For the text-containing cell, return its midpoint in (X, Y) coordinate format. 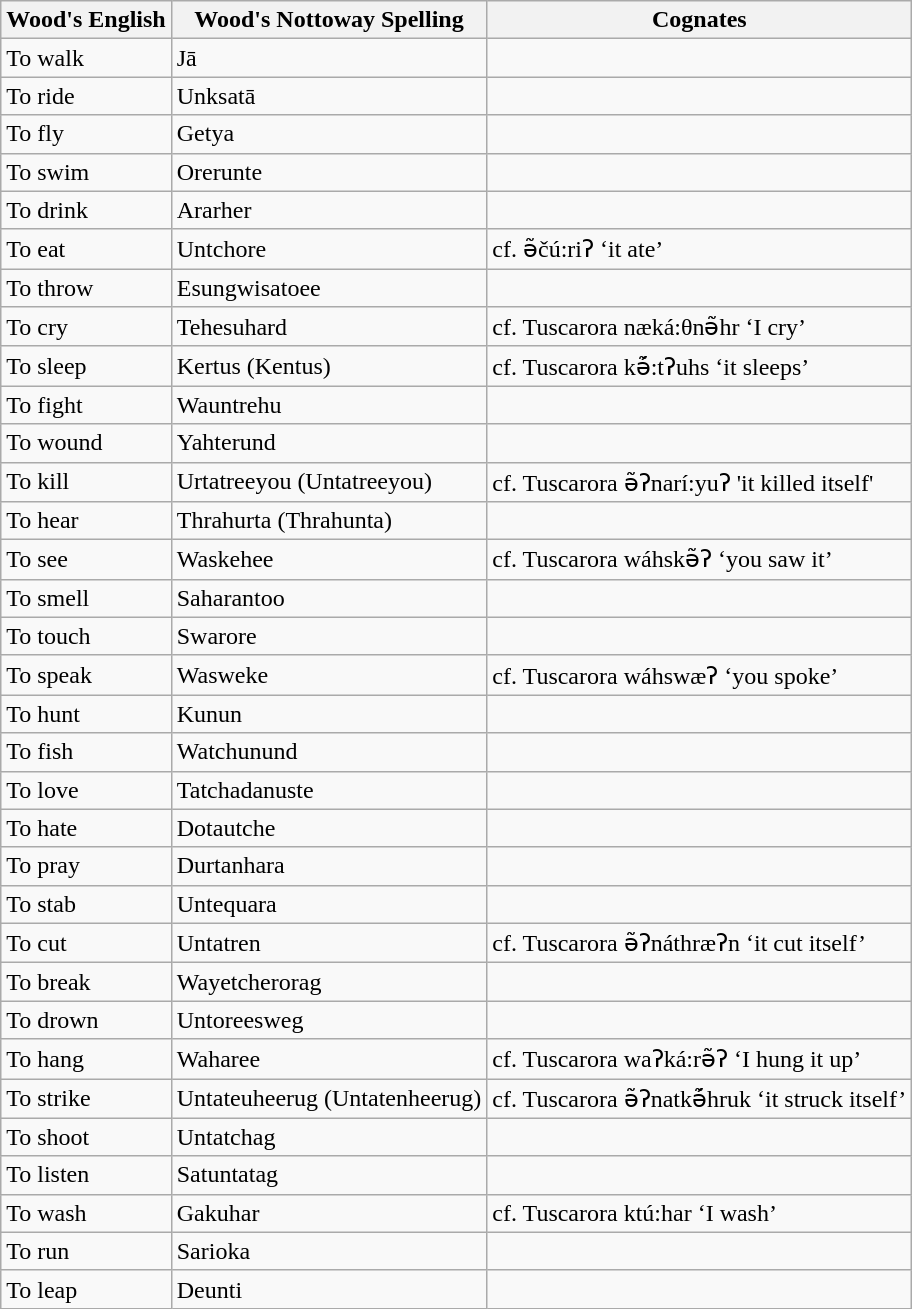
To walk (86, 58)
To speak (86, 675)
To fight (86, 405)
cf. Tuscarora næká:θnə̃hr ‘I cry’ (700, 327)
Getya (329, 134)
To hang (86, 1059)
To listen (86, 1175)
To shoot (86, 1137)
Waharee (329, 1059)
cf. Tuscarora waʔká:rə̃ʔ ‘I hung it up’ (700, 1059)
Wauntrehu (329, 405)
Wood's English (86, 20)
Satuntatag (329, 1175)
Untatren (329, 943)
Watchunund (329, 752)
Untoreesweg (329, 1020)
cf. Tuscarora ktú:har ‘I wash’ (700, 1213)
Kertus (Kentus) (329, 366)
Thrahurta (Thrahunta) (329, 521)
Deunti (329, 1289)
To break (86, 982)
To wash (86, 1213)
Wood's Nottoway Spelling (329, 20)
To drink (86, 210)
Jā (329, 58)
To touch (86, 636)
Orerunte (329, 172)
Kunun (329, 714)
cf. Tuscarora ə̃ʔnatkə̃́hruk ‘it struck itself’ (700, 1098)
Tehesuhard (329, 327)
Yahterund (329, 443)
Ararher (329, 210)
To hate (86, 828)
Dotautche (329, 828)
cf. Tuscarora kə̃́:tʔuhs ‘it sleeps’ (700, 366)
To strike (86, 1098)
To smell (86, 598)
Cognates (700, 20)
Untatchag (329, 1137)
To cry (86, 327)
Untchore (329, 249)
Wasweke (329, 675)
To love (86, 790)
To fish (86, 752)
cf. Tuscarora wáhswæʔ ‘you spoke’ (700, 675)
To pray (86, 866)
Saharantoo (329, 598)
Tatchadanuste (329, 790)
To stab (86, 904)
To drown (86, 1020)
Durtanhara (329, 866)
To leap (86, 1289)
To kill (86, 482)
Untateuheerug (Untatenheerug) (329, 1098)
To hear (86, 521)
Gakuhar (329, 1213)
Swarore (329, 636)
To sleep (86, 366)
To throw (86, 288)
To hunt (86, 714)
To swim (86, 172)
Unksatā (329, 96)
Untequara (329, 904)
Esungwisatoee (329, 288)
To eat (86, 249)
To fly (86, 134)
Urtatreeyou (Untatreeyou) (329, 482)
To see (86, 560)
Sarioka (329, 1251)
To cut (86, 943)
To wound (86, 443)
cf. Tuscarora wáhskə̃ʔ ‘you saw it’ (700, 560)
cf. Tuscarora ə̃ʔnáthræʔn ‘it cut itself’ (700, 943)
To run (86, 1251)
cf. Tuscarora ə̃ʔnarí:yuʔ 'it killed itself' (700, 482)
Waskehee (329, 560)
Wayetcherorag (329, 982)
cf. ə̃čú:riʔ ‘it ate’ (700, 249)
To ride (86, 96)
